Scan for the cell matching the given text and deliver its [X, Y] coordinate at center. 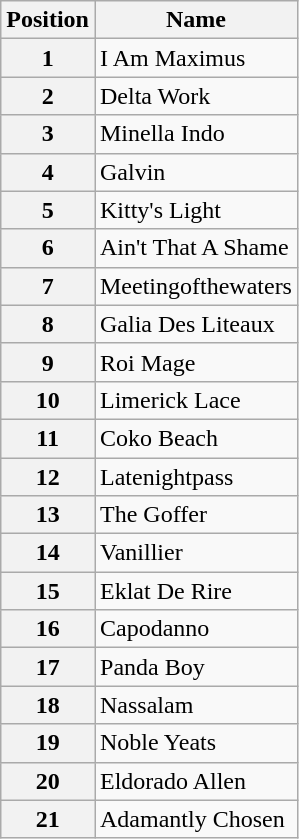
Galvin [196, 172]
Position [48, 20]
Latenightpass [196, 477]
10 [48, 400]
Kitty's Light [196, 210]
14 [48, 553]
Eldorado Allen [196, 781]
16 [48, 629]
Meetingofthewaters [196, 286]
Capodanno [196, 629]
2 [48, 96]
19 [48, 743]
11 [48, 438]
15 [48, 591]
4 [48, 172]
The Goffer [196, 515]
Roi Mage [196, 362]
Delta Work [196, 96]
5 [48, 210]
7 [48, 286]
20 [48, 781]
18 [48, 705]
Nassalam [196, 705]
Panda Boy [196, 667]
Eklat De Rire [196, 591]
Adamantly Chosen [196, 819]
Galia Des Liteaux [196, 324]
Noble Yeats [196, 743]
9 [48, 362]
Minella Indo [196, 134]
Ain't That A Shame [196, 248]
I Am Maximus [196, 58]
3 [48, 134]
Name [196, 20]
6 [48, 248]
21 [48, 819]
8 [48, 324]
12 [48, 477]
1 [48, 58]
17 [48, 667]
13 [48, 515]
Vanillier [196, 553]
Coko Beach [196, 438]
Limerick Lace [196, 400]
